Provide the [X, Y] coordinate of the cell's center where the given text is located.  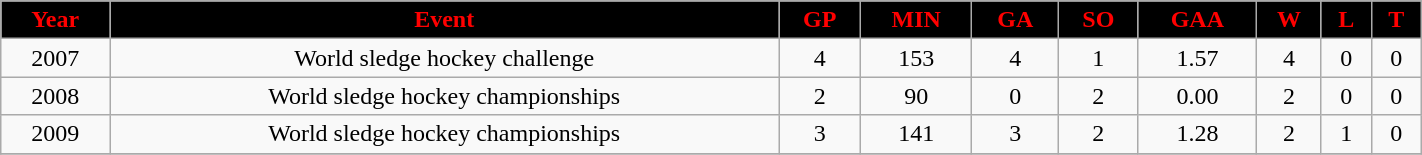
GA [1016, 20]
Year [56, 20]
153 [916, 58]
2007 [56, 58]
141 [916, 134]
1.57 [1198, 58]
L [1346, 20]
GP [820, 20]
Event [444, 20]
GAA [1198, 20]
2009 [56, 134]
90 [916, 96]
0.00 [1198, 96]
T [1396, 20]
SO [1098, 20]
World sledge hockey challenge [444, 58]
W [1290, 20]
2008 [56, 96]
1.28 [1198, 134]
MIN [916, 20]
